Search for the cell housing the specified text and yield its [x, y] center coordinate. 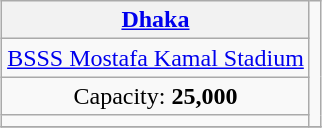
Dhaka [156, 20]
Capacity: 25,000 [156, 96]
BSSS Mostafa Kamal Stadium [156, 58]
